Provide the (X, Y) coordinate of the cell's center where the given text is located.  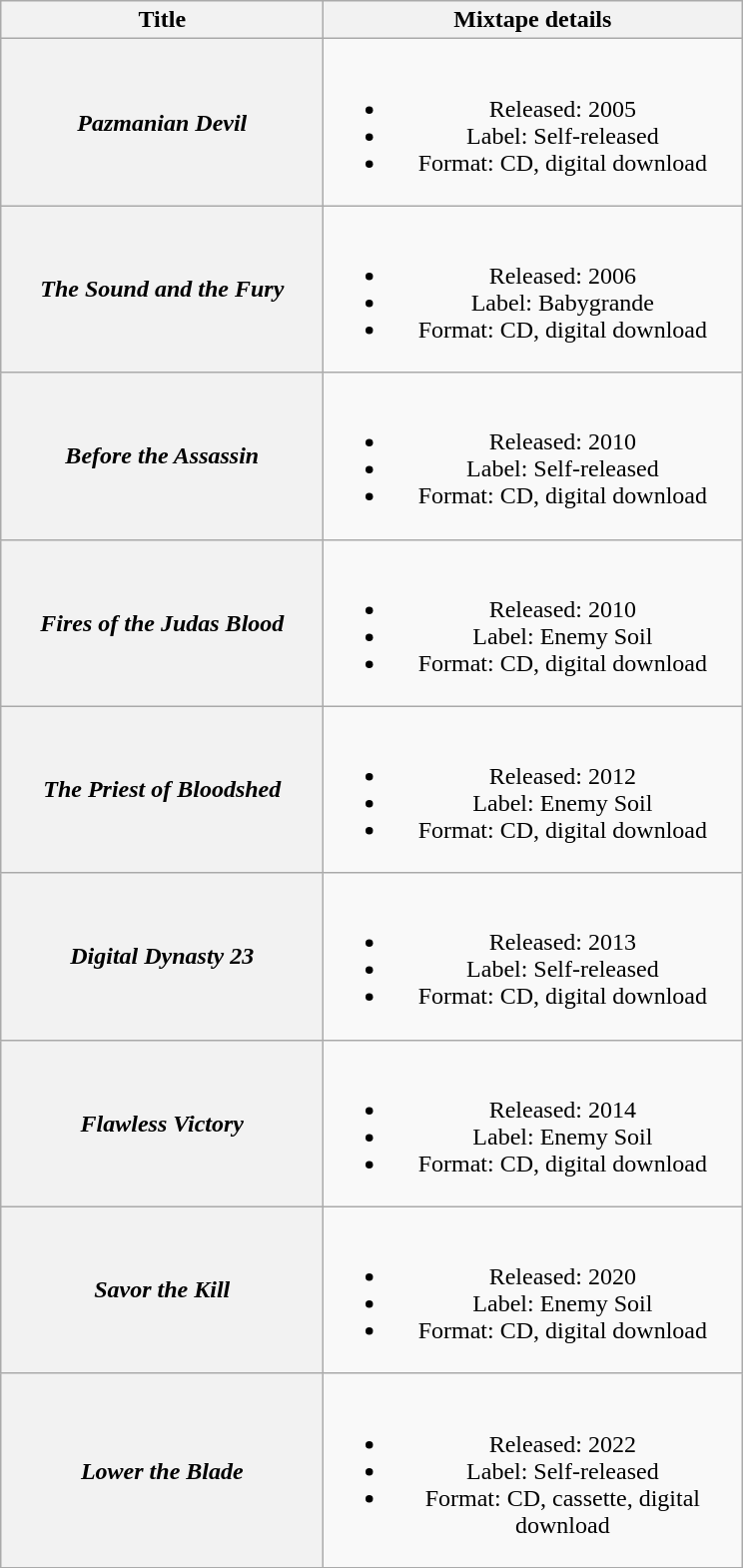
Released: 2013Label: Self-releasedFormat: CD, digital download (533, 957)
The Priest of Bloodshed (162, 789)
Mixtape details (533, 20)
Pazmanian Devil (162, 122)
Title (162, 20)
Released: 2010Label: Self-releasedFormat: CD, digital download (533, 455)
Before the Assassin (162, 455)
Released: 2006Label: BabygrandeFormat: CD, digital download (533, 290)
The Sound and the Fury (162, 290)
Fires of the Judas Blood (162, 623)
Released: 2005Label: Self-releasedFormat: CD, digital download (533, 122)
Released: 2022Label: Self-releasedFormat: CD, cassette, digital download (533, 1470)
Savor the Kill (162, 1290)
Released: 2020Label: Enemy SoilFormat: CD, digital download (533, 1290)
Flawless Victory (162, 1123)
Lower the Blade (162, 1470)
Released: 2012Label: Enemy SoilFormat: CD, digital download (533, 789)
Digital Dynasty 23 (162, 957)
Released: 2010Label: Enemy SoilFormat: CD, digital download (533, 623)
Released: 2014Label: Enemy SoilFormat: CD, digital download (533, 1123)
